Search for the cell housing the specified text and yield its [x, y] center coordinate. 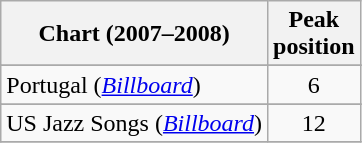
6 [314, 85]
Peakposition [314, 34]
US Jazz Songs (Billboard) [134, 123]
Chart (2007–2008) [134, 34]
Portugal (Billboard) [134, 85]
12 [314, 123]
